Provide the (X, Y) coordinate of the cell's center where the given text is located.  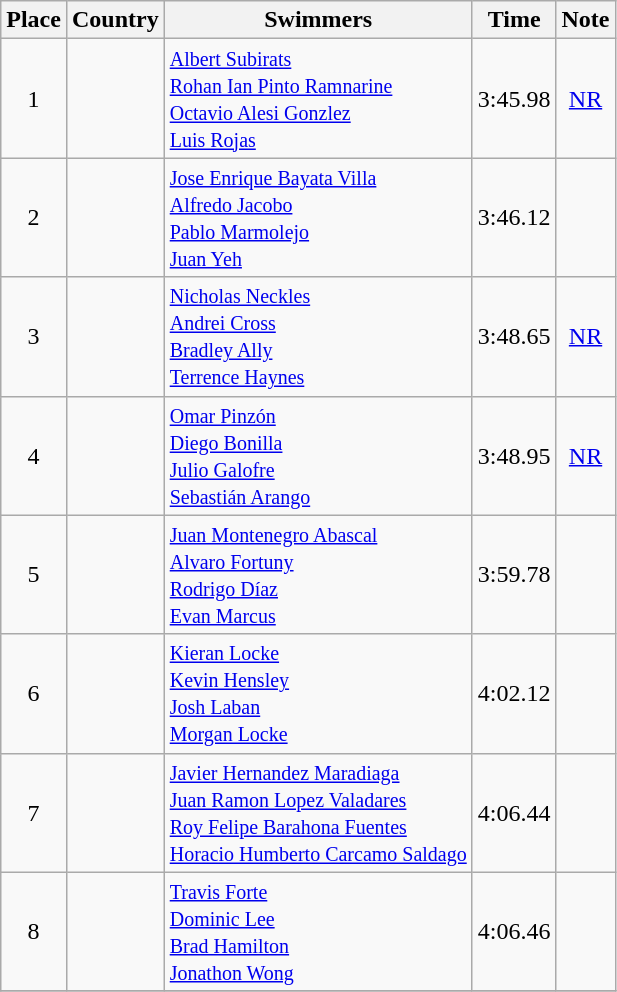
Albert Subirats Rohan Ian Pinto Ramnarine Octavio Alesi Gonzlez Luis Rojas (318, 98)
2 (34, 218)
3:45.98 (514, 98)
Nicholas Neckles Andrei Cross Bradley Ally Terrence Haynes (318, 336)
1 (34, 98)
3 (34, 336)
3:48.95 (514, 456)
5 (34, 574)
Omar Pinzón Diego Bonilla Julio Galofre Sebastián Arango (318, 456)
4:06.44 (514, 812)
Note (586, 20)
3:59.78 (514, 574)
Jose Enrique Bayata Villa Alfredo Jacobo Pablo Marmolejo Juan Yeh (318, 218)
3:46.12 (514, 218)
Country (115, 20)
4 (34, 456)
3:48.65 (514, 336)
6 (34, 694)
Kieran Locke Kevin Hensley Josh Laban Morgan Locke (318, 694)
4:06.46 (514, 932)
8 (34, 932)
Swimmers (318, 20)
Time (514, 20)
Place (34, 20)
4:02.12 (514, 694)
Javier Hernandez Maradiaga Juan Ramon Lopez Valadares Roy Felipe Barahona Fuentes Horacio Humberto Carcamo Saldago (318, 812)
Travis Forte Dominic Lee Brad Hamilton Jonathon Wong (318, 932)
Juan Montenegro Abascal Alvaro Fortuny Rodrigo Díaz Evan Marcus (318, 574)
7 (34, 812)
